Return the (x, y) coordinate for the center point of the cell that contains the specified text.  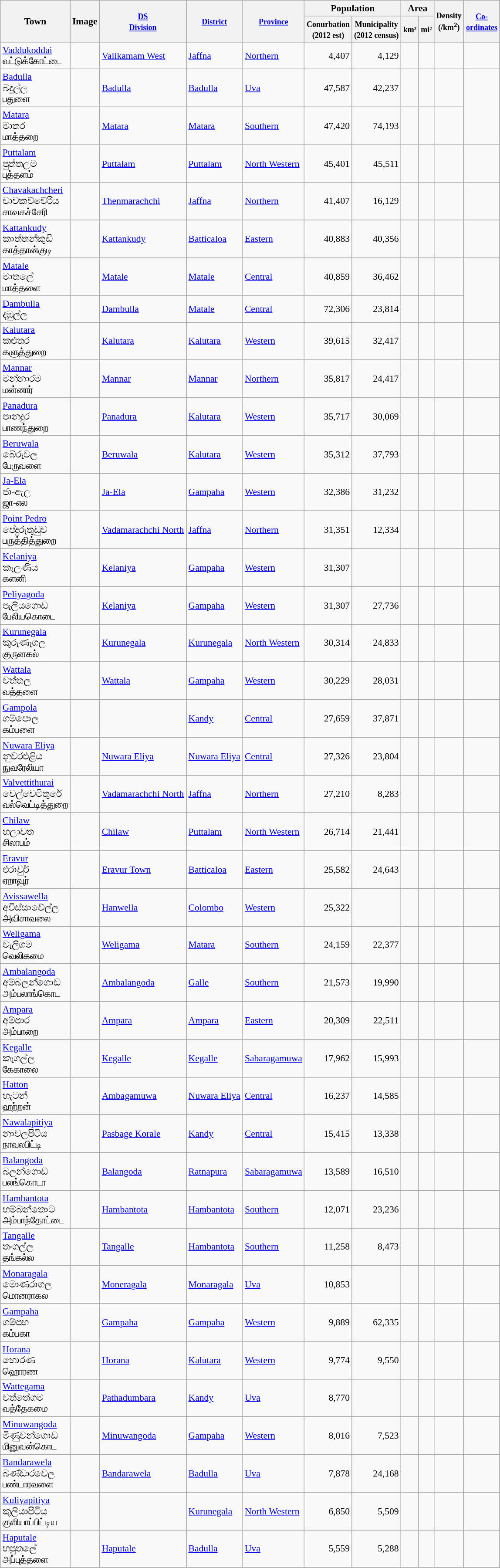
24,159 (328, 945)
36,462 (376, 277)
Ja-Ela (143, 492)
62,335 (376, 1323)
Hattonහැටන්ஹற்றன் (35, 1096)
Ambalangoda (143, 983)
Minuwangodaමිණුවන්ගොඩமினுவன்கொட (35, 1436)
Hambantotaහම්බන්තොටஅம்பாந்தோட்டை (35, 1209)
21,573 (328, 983)
Colombo (214, 907)
mi² (426, 30)
8,016 (328, 1436)
Monaragalaමොණරාගලமொனராகல (35, 1285)
7,523 (376, 1436)
Puttalamපුත්තලමபுத்தளம் (35, 164)
Image (85, 22)
12,334 (376, 530)
Ja-Elaජා-ඇලஜா-எல (35, 492)
4,129 (376, 56)
4,407 (328, 56)
9,774 (328, 1360)
39,615 (328, 342)
Valikamam West (143, 56)
Ambalangodaඅම්බලන්ගොඩஅம்பலாங்கொட (35, 983)
23,236 (376, 1209)
20,309 (328, 1020)
45,511 (376, 164)
14,585 (376, 1096)
7,878 (328, 1473)
Vaddukoddaiவட்டுக்கோட்டை (35, 56)
Valvettithuraiවෙල්වෙටිතුරේவல்வெட்டித்துறை (35, 794)
24,643 (376, 870)
8,770 (328, 1398)
23,804 (376, 756)
Eravur Town (143, 870)
32,386 (328, 492)
27,326 (328, 756)
Beruwala (143, 455)
Haputale (143, 1549)
10,853 (328, 1285)
Mannarමන්නාරමமன்னார் (35, 379)
Density(/km2) (449, 22)
Galle (214, 983)
23,814 (376, 309)
Panaduraපානදුරபாணந்துறை (35, 417)
6,850 (328, 1511)
Dambulla (143, 309)
24,833 (376, 643)
DSDivision (143, 22)
31,351 (328, 530)
15,993 (376, 1059)
Population (353, 8)
Wattala (143, 681)
Avissawellaඅවිස්සාවේල්ලஅவிசாவலை (35, 907)
Amparaඅම්පාරஅம்பாறை (35, 1020)
72,306 (328, 309)
Pasbage Korale (143, 1134)
Horana (143, 1360)
24,417 (376, 379)
Area (418, 8)
27,659 (328, 719)
21,441 (376, 832)
Kattankudy (143, 240)
Badullaබදුල්ලபதுளை (35, 88)
Kurunegalaකුරුණෑගලகுருனகல் (35, 643)
74,193 (376, 126)
26,714 (328, 832)
Mataraමාතරமாத்தறை (35, 126)
41,407 (328, 201)
Kattankudyකාත්තන්කුඩිகாத்தான்குடி (35, 240)
Ratnapura (214, 1172)
Panadura (143, 417)
25,582 (328, 870)
37,793 (376, 455)
16,129 (376, 201)
Gampolaගම්පොලகம்பளை (35, 719)
11,258 (328, 1247)
30,314 (328, 643)
Mataleමාතලේ மாத்தளை (35, 277)
Nawalapitiyaනාවලපිටියநாவலபிட்டி (35, 1134)
Thenmarachchi (143, 201)
Moneragala (143, 1285)
17,962 (328, 1059)
Dambullaදඹුල්ල (35, 309)
Bandarawela (143, 1473)
Wattalaවත්තලவத்தளை (35, 681)
Haputaleහපුතලේஅப்புத்தளை (35, 1549)
Conurbation(2012 est) (328, 30)
Pathadumbara (143, 1398)
Minuwangoda (143, 1436)
Ambagamuwa (143, 1096)
Peliyagodaපෑලියගොඩபேலியகொடை (35, 606)
5,559 (328, 1549)
27,210 (328, 794)
Gampahaගම්පහகம்பகா (35, 1323)
19,990 (376, 983)
42,237 (376, 88)
Chilaw (143, 832)
22,511 (376, 1020)
Chavakachcheriචාවකච්චේරියசாவகச்சேரி (35, 201)
Balangodaබලන්ගොඩபலங்கொடா (35, 1172)
Balangoda (143, 1172)
9,889 (328, 1323)
8,283 (376, 794)
Kalutaraකළුතරகளுத்துறை (35, 342)
Province (274, 22)
32,417 (376, 342)
30,229 (328, 681)
40,883 (328, 240)
45,401 (328, 164)
Tangalle (143, 1247)
13,589 (328, 1172)
31,232 (376, 492)
Kelaniyaකැලණියகளனி (35, 568)
Nuwara Eliyaනුවරඑළියநுவரேலியா (35, 756)
8,473 (376, 1247)
27,736 (376, 606)
Eravurඑරාවුර්ஏறாவூர் (35, 870)
Town (35, 22)
5,509 (376, 1511)
9,550 (376, 1360)
Beruwalaබේරුවලபேருவளை (35, 455)
Hanwella (143, 907)
Kegalleකෑගල්ලகேகாலை (35, 1059)
Chilawහලාවතசிலாபம் (35, 832)
28,031 (376, 681)
24,168 (376, 1473)
35,312 (328, 455)
Monaragala (214, 1285)
Tangalleතංගල්ලதங்கல்ல (35, 1247)
30,069 (376, 417)
Weligama (143, 945)
Horanaහොරණஹொரண (35, 1360)
16,510 (376, 1172)
Co-ordinates (482, 22)
40,859 (328, 277)
District (214, 22)
15,415 (328, 1134)
47,420 (328, 126)
Kuliyapitiyaකුලියාපිටියகுளியாப்பிட்டிய (35, 1511)
16,237 (328, 1096)
Wattegamaවත්තේගමவத்தேகமை (35, 1398)
35,817 (328, 379)
12,071 (328, 1209)
Bandarawelaබණ්ඩාරවෙලபண்டாரவளை (35, 1473)
Municipality(2012 census) (376, 30)
13,338 (376, 1134)
40,356 (376, 240)
Point Pedroපේදුරුතුඩුවபருத்தித்துறை (35, 530)
37,871 (376, 719)
22,377 (376, 945)
35,717 (328, 417)
km² (410, 30)
Weligamaවැලිගමவெலிகமை (35, 945)
47,587 (328, 88)
5,288 (376, 1549)
25,322 (328, 907)
